For the text-containing cell, return its midpoint in [x, y] coordinate format. 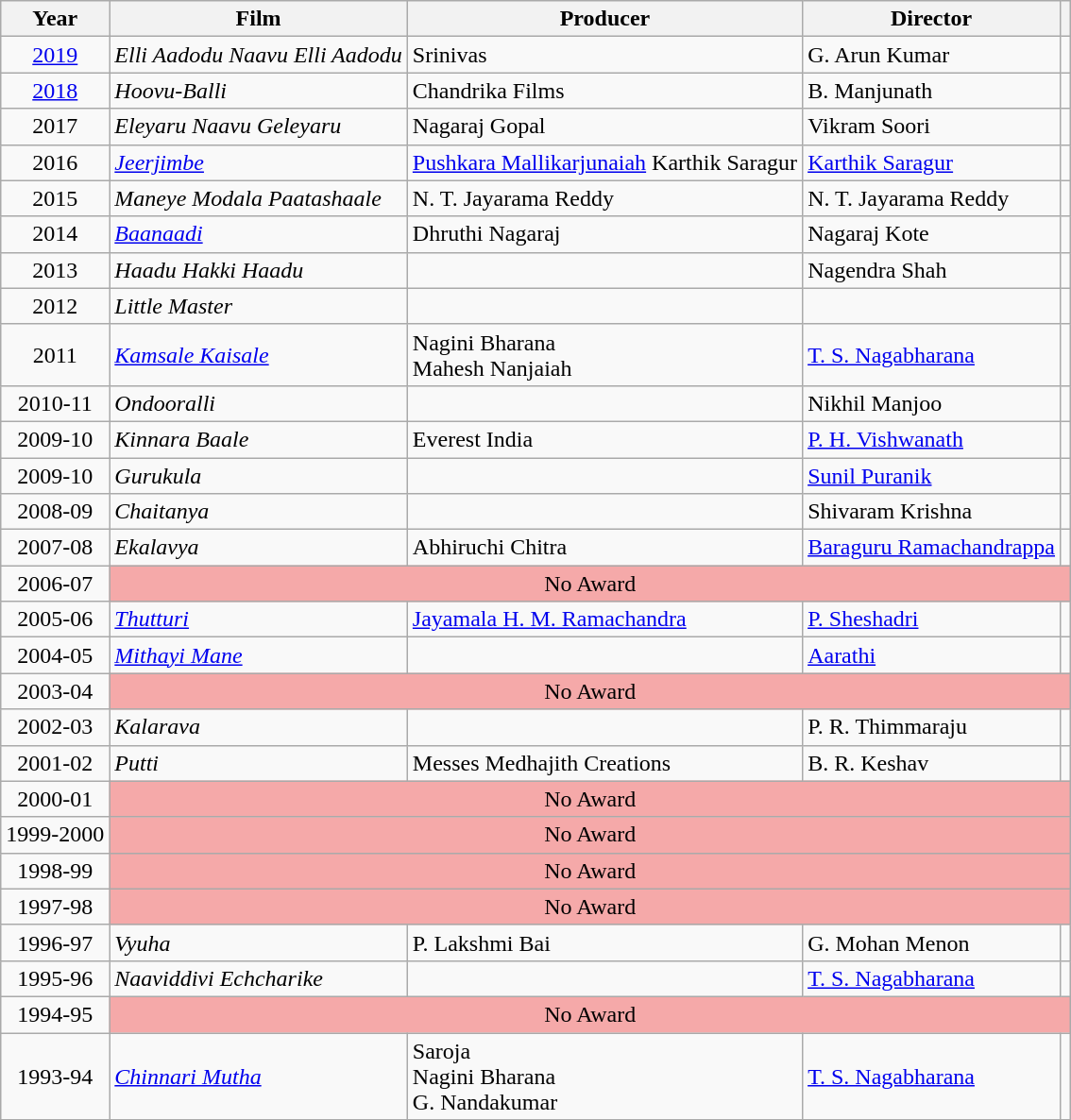
1999-2000 [55, 835]
Nagaraj Gopal [604, 127]
Karthik Saragur [931, 162]
P. Lakshmi Bai [604, 942]
2006-07 [55, 584]
2016 [55, 162]
2007-08 [55, 548]
Eleyaru Naavu Geleyaru [259, 127]
Pushkara Mallikarjunaiah Karthik Saragur [604, 162]
Jeerjimbe [259, 162]
2018 [55, 91]
Nikhil Manjoo [931, 403]
2011 [55, 355]
Producer [604, 19]
B. Manjunath [931, 91]
Jayamala H. M. Ramachandra [604, 619]
Putti [259, 763]
2001-02 [55, 763]
2019 [55, 55]
Sunil Puranik [931, 475]
Nagini Bharana Mahesh Nanjaiah [604, 355]
Chandrika Films [604, 91]
Maneye Modala Paatashaale [259, 198]
2014 [55, 234]
Dhruthi Nagaraj [604, 234]
Saroja Nagini Bharana G. Nandakumar [604, 1077]
2012 [55, 306]
Vikram Soori [931, 127]
Elli Aadodu Naavu Elli Aadodu [259, 55]
Hoovu-Balli [259, 91]
2002-03 [55, 727]
Kalarava [259, 727]
1993-94 [55, 1077]
Year [55, 19]
2000-01 [55, 799]
Film [259, 19]
Messes Medhajith Creations [604, 763]
Kamsale Kaisale [259, 355]
G. Arun Kumar [931, 55]
Srinivas [604, 55]
B. R. Keshav [931, 763]
2015 [55, 198]
1995-96 [55, 978]
2004-05 [55, 655]
2003-04 [55, 691]
Haadu Hakki Haadu [259, 270]
2005-06 [55, 619]
G. Mohan Menon [931, 942]
Thutturi [259, 619]
Aarathi [931, 655]
Nagaraj Kote [931, 234]
Shivaram Krishna [931, 512]
Gurukula [259, 475]
Baraguru Ramachandrappa [931, 548]
Chaitanya [259, 512]
Director [931, 19]
Baanaadi [259, 234]
Ondooralli [259, 403]
Kinnara Baale [259, 439]
2010-11 [55, 403]
Vyuha [259, 942]
1998-99 [55, 871]
P. R. Thimmaraju [931, 727]
Nagendra Shah [931, 270]
2013 [55, 270]
2017 [55, 127]
P. Sheshadri [931, 619]
P. H. Vishwanath [931, 439]
2008-09 [55, 512]
1996-97 [55, 942]
Ekalavya [259, 548]
Naaviddivi Echcharike [259, 978]
1994-95 [55, 1014]
Abhiruchi Chitra [604, 548]
Chinnari Mutha [259, 1077]
Little Master [259, 306]
Mithayi Mane [259, 655]
Everest India [604, 439]
1997-98 [55, 907]
